From the cell containing the given text, extract its center point as [x, y] coordinate. 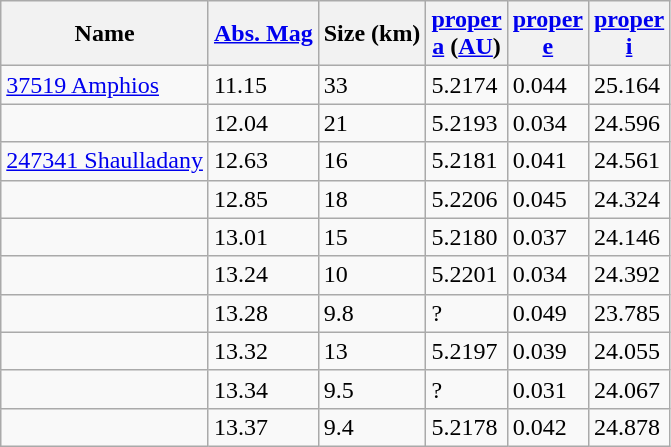
24.067 [628, 389]
0.031 [548, 389]
0.041 [548, 161]
13.24 [263, 275]
37519 Amphios [105, 85]
24.596 [628, 123]
247341 Shaulladany [105, 161]
10 [372, 275]
0.045 [548, 199]
Size (km) [372, 34]
13.32 [263, 351]
12.85 [263, 199]
24.392 [628, 275]
5.2174 [466, 85]
23.785 [628, 313]
properi [628, 34]
24.878 [628, 427]
5.2197 [466, 351]
15 [372, 237]
18 [372, 199]
0.042 [548, 427]
33 [372, 85]
13.37 [263, 427]
9.8 [372, 313]
5.2201 [466, 275]
12.04 [263, 123]
11.15 [263, 85]
0.049 [548, 313]
24.146 [628, 237]
5.2193 [466, 123]
0.037 [548, 237]
24.561 [628, 161]
24.055 [628, 351]
5.2180 [466, 237]
5.2181 [466, 161]
propera (AU) [466, 34]
13.28 [263, 313]
13.34 [263, 389]
13 [372, 351]
5.2206 [466, 199]
0.039 [548, 351]
0.044 [548, 85]
9.4 [372, 427]
5.2178 [466, 427]
Name [105, 34]
16 [372, 161]
propere [548, 34]
Abs. Mag [263, 34]
21 [372, 123]
24.324 [628, 199]
12.63 [263, 161]
25.164 [628, 85]
13.01 [263, 237]
9.5 [372, 389]
